Determine the [X, Y] coordinate at the center of the cell enclosing the given text.  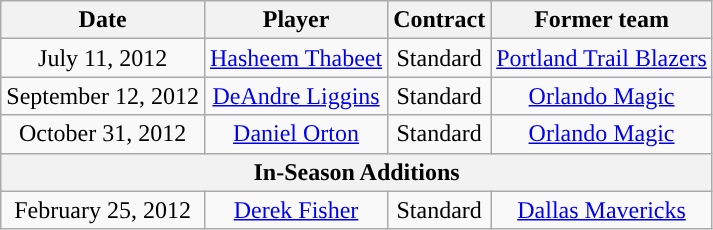
September 12, 2012 [103, 96]
Former team [602, 20]
DeAndre Liggins [296, 96]
Derek Fisher [296, 210]
October 31, 2012 [103, 134]
Portland Trail Blazers [602, 58]
February 25, 2012 [103, 210]
Date [103, 20]
Contract [440, 20]
July 11, 2012 [103, 58]
In-Season Additions [357, 172]
Dallas Mavericks [602, 210]
Daniel Orton [296, 134]
Hasheem Thabeet [296, 58]
Player [296, 20]
